Find where the given text appears and provide that cell's center as [x, y] coordinate. 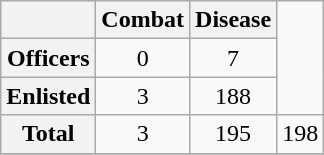
Disease [234, 20]
198 [300, 134]
195 [234, 134]
0 [143, 58]
188 [234, 96]
Combat [143, 20]
Enlisted [48, 96]
Total [48, 134]
Officers [48, 58]
7 [234, 58]
